Return (x, y) of the center of cell containing provided text 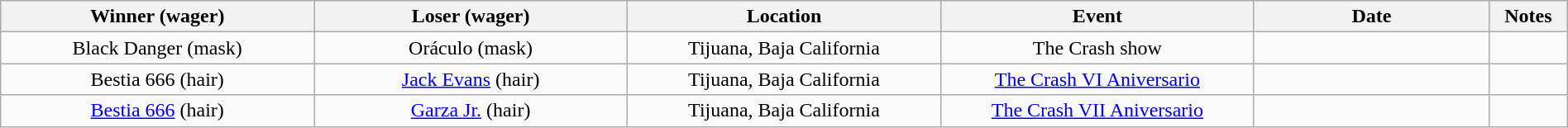
The Crash VI Aniversario (1097, 79)
Location (784, 17)
Jack Evans (hair) (471, 79)
The Crash VII Aniversario (1097, 111)
The Crash show (1097, 48)
Black Danger (mask) (157, 48)
Notes (1528, 17)
Event (1097, 17)
Garza Jr. (hair) (471, 111)
Date (1371, 17)
Oráculo (mask) (471, 48)
Loser (wager) (471, 17)
Winner (wager) (157, 17)
